Pinpoint the cell where the given text exists, returning its (x, y) midpoint coordinate. 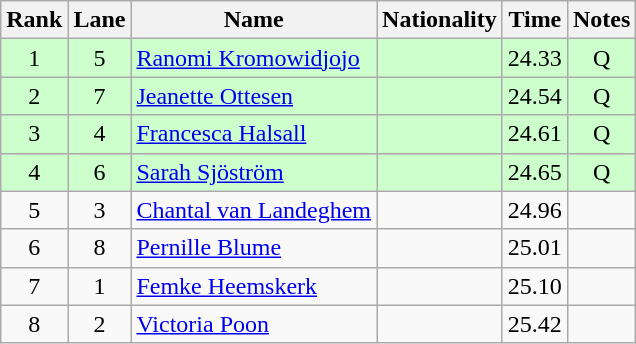
Lane (100, 20)
Femke Heemskerk (254, 286)
Jeanette Ottesen (254, 96)
25.01 (534, 248)
Nationality (440, 20)
Notes (601, 20)
24.96 (534, 210)
24.33 (534, 58)
25.42 (534, 324)
Rank (34, 20)
Chantal van Landeghem (254, 210)
24.61 (534, 134)
24.65 (534, 172)
Pernille Blume (254, 248)
Victoria Poon (254, 324)
25.10 (534, 286)
Sarah Sjöström (254, 172)
24.54 (534, 96)
Ranomi Kromowidjojo (254, 58)
Time (534, 20)
Name (254, 20)
Francesca Halsall (254, 134)
